Extract the (x, y) coordinate from the center of the cell holding the provided text.  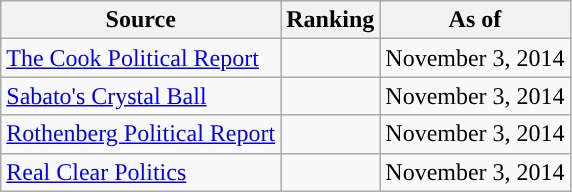
As of (475, 20)
Rothenberg Political Report (141, 134)
Sabato's Crystal Ball (141, 96)
Real Clear Politics (141, 172)
Source (141, 20)
The Cook Political Report (141, 58)
Ranking (330, 20)
